Identify which cell holds the provided text, then report its [x, y] central coordinate. 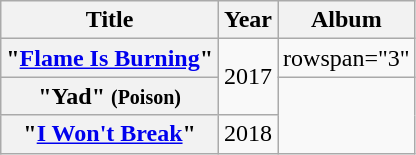
Album [347, 20]
Year [248, 20]
2018 [248, 134]
"Yad" (Poison) [110, 96]
2017 [248, 77]
rowspan="3" [347, 58]
"Flame Is Burning" [110, 58]
"I Won't Break" [110, 134]
Title [110, 20]
